Extract the [X, Y] coordinate from the center of the cell holding the provided text.  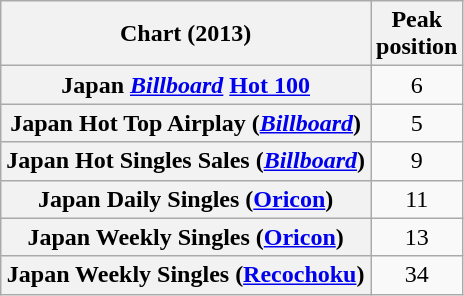
Japan Daily Singles (Oricon) [186, 199]
11 [417, 199]
Japan Hot Top Airplay (Billboard) [186, 123]
Chart (2013) [186, 34]
Japan Weekly Singles (Recochoku) [186, 275]
6 [417, 85]
Japan Weekly Singles (Oricon) [186, 237]
13 [417, 237]
Japan Billboard Hot 100 [186, 85]
5 [417, 123]
34 [417, 275]
9 [417, 161]
Peakposition [417, 34]
Japan Hot Singles Sales (Billboard) [186, 161]
